Identify which cell holds the provided text, then report its [x, y] central coordinate. 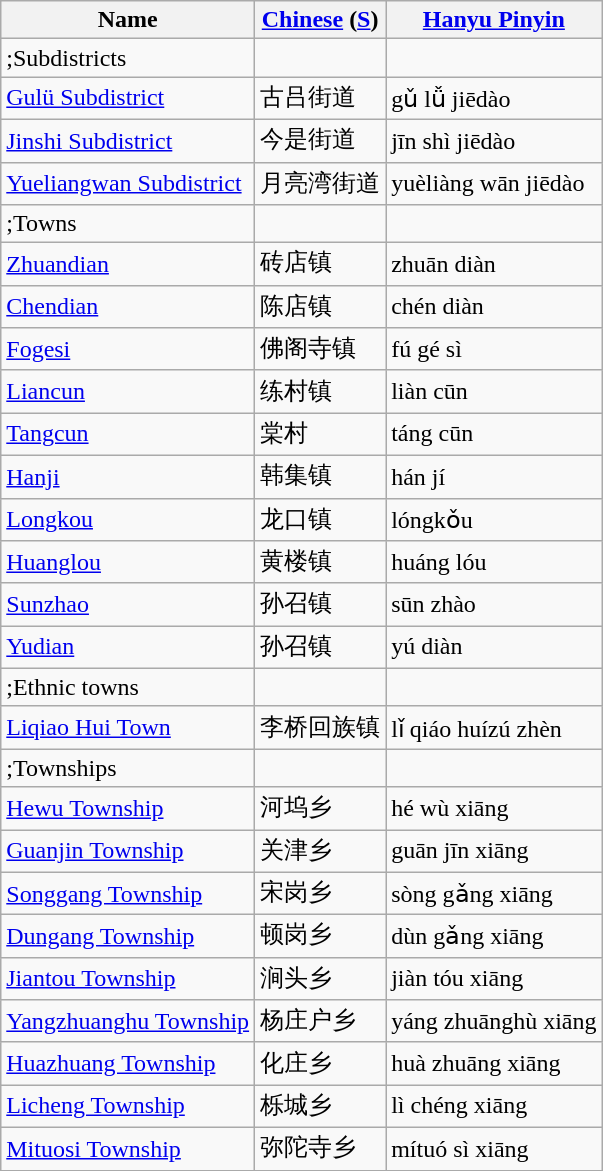
huà zhuāng xiāng [494, 1064]
Gulü Subdistrict [128, 98]
化庄乡 [320, 1064]
dùn gǎng xiāng [494, 936]
Jinshi Subdistrict [128, 140]
砖店镇 [320, 264]
yú diàn [494, 648]
yuèliàng wān jiēdào [494, 184]
Licheng Township [128, 1106]
今是街道 [320, 140]
sòng gǎng xiāng [494, 894]
Mituosi Township [128, 1148]
栎城乡 [320, 1106]
;Townships [128, 768]
韩集镇 [320, 476]
gǔ lǚ jiēdào [494, 98]
mítuó sì xiāng [494, 1148]
liàn cūn [494, 392]
lì chéng xiāng [494, 1106]
弥陀寺乡 [320, 1148]
zhuān diàn [494, 264]
练村镇 [320, 392]
fú gé sì [494, 350]
yáng zhuānghù xiāng [494, 1022]
Yudian [128, 648]
táng cūn [494, 434]
棠村 [320, 434]
Chendian [128, 306]
Jiantou Township [128, 978]
Hanyu Pinyin [494, 20]
guān jīn xiāng [494, 852]
Songgang Township [128, 894]
Dungang Township [128, 936]
龙口镇 [320, 520]
jīn shì jiēdào [494, 140]
Huazhuang Township [128, 1064]
Chinese (S) [320, 20]
Yueliangwan Subdistrict [128, 184]
chén diàn [494, 306]
河坞乡 [320, 808]
Longkou [128, 520]
Tangcun [128, 434]
李桥回族镇 [320, 728]
sūn zhào [494, 604]
hán jí [494, 476]
Huanglou [128, 562]
Liancun [128, 392]
Name [128, 20]
Fogesi [128, 350]
黄楼镇 [320, 562]
关津乡 [320, 852]
Zhuandian [128, 264]
顿岗乡 [320, 936]
佛阁寺镇 [320, 350]
Hewu Township [128, 808]
Hanji [128, 476]
古吕街道 [320, 98]
;Towns [128, 224]
Sunzhao [128, 604]
;Subdistricts [128, 58]
hé wù xiāng [494, 808]
lóngkǒu [494, 520]
Yangzhuanghu Township [128, 1022]
陈店镇 [320, 306]
;Ethnic towns [128, 687]
宋岗乡 [320, 894]
lǐ qiáo huízú zhèn [494, 728]
Liqiao Hui Town [128, 728]
Guanjin Township [128, 852]
jiàn tóu xiāng [494, 978]
杨庄户乡 [320, 1022]
涧头乡 [320, 978]
huáng lóu [494, 562]
月亮湾街道 [320, 184]
